Output the (X, Y) coordinate of the center of the cell containing the given text.  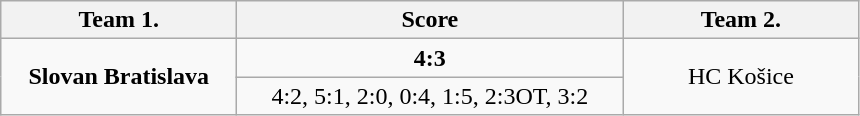
Slovan Bratislava (119, 77)
Team 1. (119, 20)
4:3 (430, 58)
4:2, 5:1, 2:0, 0:4, 1:5, 2:3OT, 3:2 (430, 96)
Team 2. (741, 20)
Score (430, 20)
HC Košice (741, 77)
